Find where the given text appears and provide that cell's center as [x, y] coordinate. 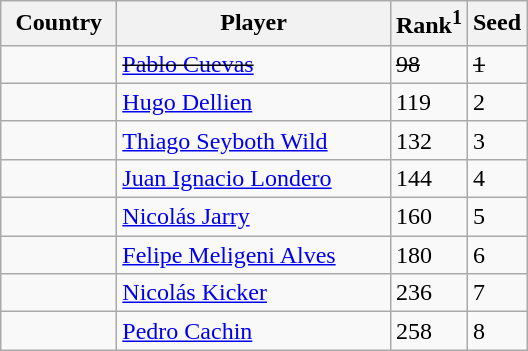
236 [428, 293]
6 [496, 255]
2 [496, 102]
5 [496, 217]
Felipe Meligeni Alves [254, 255]
Pablo Cuevas [254, 64]
98 [428, 64]
Pedro Cachin [254, 331]
3 [496, 140]
Nicolás Jarry [254, 217]
Nicolás Kicker [254, 293]
180 [428, 255]
Player [254, 24]
Rank1 [428, 24]
Country [59, 24]
1 [496, 64]
Juan Ignacio Londero [254, 178]
8 [496, 331]
160 [428, 217]
132 [428, 140]
144 [428, 178]
Thiago Seyboth Wild [254, 140]
Hugo Dellien [254, 102]
258 [428, 331]
4 [496, 178]
119 [428, 102]
7 [496, 293]
Seed [496, 24]
